Detect which cell encompasses the target text, then output its (X, Y) center coordinate. 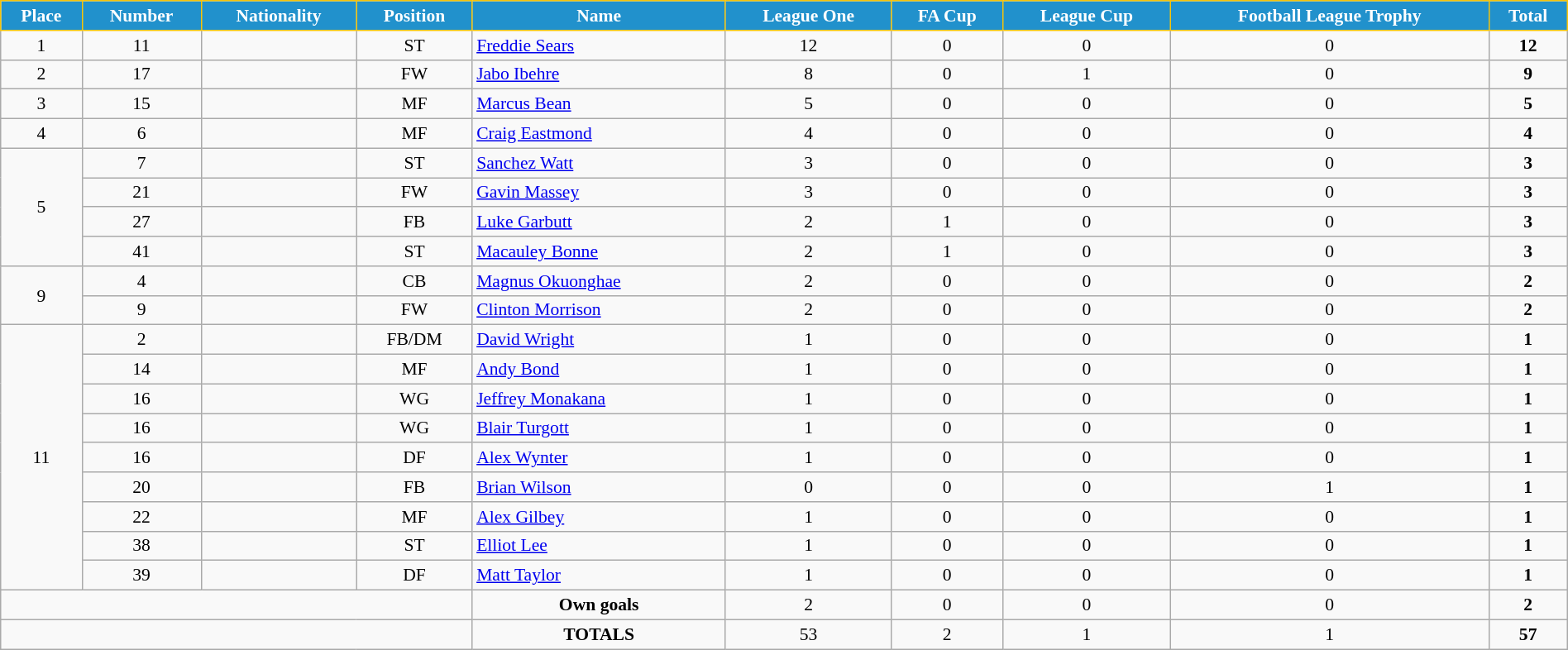
FB/DM (414, 340)
David Wright (599, 340)
7 (141, 163)
Sanchez Watt (599, 163)
Blair Turgott (599, 428)
21 (141, 193)
39 (141, 576)
Craig Eastmond (599, 134)
14 (141, 370)
57 (1528, 634)
Nationality (279, 16)
Magnus Okuonghae (599, 281)
Number (141, 16)
Alex Gilbey (599, 517)
Andy Bond (599, 370)
Matt Taylor (599, 576)
8 (809, 74)
Clinton Morrison (599, 310)
22 (141, 517)
Gavin Massey (599, 193)
17 (141, 74)
Marcus Bean (599, 104)
Name (599, 16)
Position (414, 16)
53 (809, 634)
League One (809, 16)
Luke Garbutt (599, 222)
Alex Wynter (599, 458)
Jeffrey Monakana (599, 399)
FA Cup (948, 16)
Elliot Lee (599, 546)
CB (414, 281)
TOTALS (599, 634)
Freddie Sears (599, 45)
Brian Wilson (599, 487)
27 (141, 222)
20 (141, 487)
15 (141, 104)
Total (1528, 16)
League Cup (1087, 16)
Football League Trophy (1330, 16)
41 (141, 251)
Jabo Ibehre (599, 74)
6 (141, 134)
38 (141, 546)
Place (41, 16)
Own goals (599, 605)
Macauley Bonne (599, 251)
